Find where the given text appears and provide that cell's center as [x, y] coordinate. 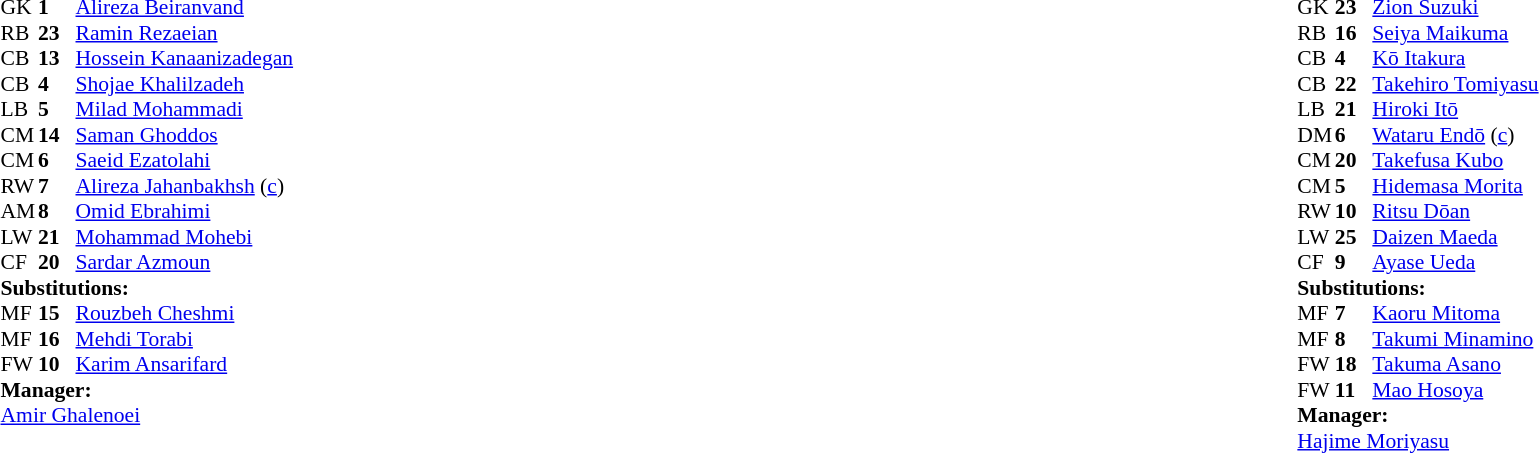
25 [1354, 237]
Mohammad Mohebi [185, 237]
23 [57, 33]
14 [57, 135]
Hidemasa Morita [1455, 186]
Wataru Endō (c) [1455, 135]
Ramin Rezaeian [185, 33]
13 [57, 59]
Takuma Asano [1455, 365]
Rouzbeh Cheshmi [185, 313]
11 [1354, 390]
DM [1316, 135]
Shojae Khalilzadeh [185, 84]
22 [1354, 84]
Alireza Jahanbakhsh (c) [185, 186]
Seiya Maikuma [1455, 33]
15 [57, 313]
Mehdi Torabi [185, 339]
Amir Ghalenoei [146, 415]
Ayase Ueda [1455, 263]
Sardar Azmoun [185, 263]
Kaoru Mitoma [1455, 313]
Hossein Kanaanizadegan [185, 59]
AM [19, 211]
Daizen Maeda [1455, 237]
Ritsu Dōan [1455, 211]
Omid Ebrahimi [185, 211]
Saman Ghoddos [185, 135]
Karim Ansarifard [185, 365]
Saeid Ezatolahi [185, 161]
Takehiro Tomiyasu [1455, 84]
18 [1354, 365]
Kō Itakura [1455, 59]
Takefusa Kubo [1455, 161]
Takumi Minamino [1455, 339]
Mao Hosoya [1455, 390]
9 [1354, 263]
Hiroki Itō [1455, 109]
Milad Mohammadi [185, 109]
